Pinpoint the cell where the given text exists, returning its (X, Y) midpoint coordinate. 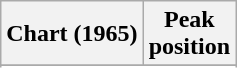
Peak position (189, 34)
Chart (1965) (72, 34)
